Find where the given text appears and provide that cell's center as (x, y) coordinate. 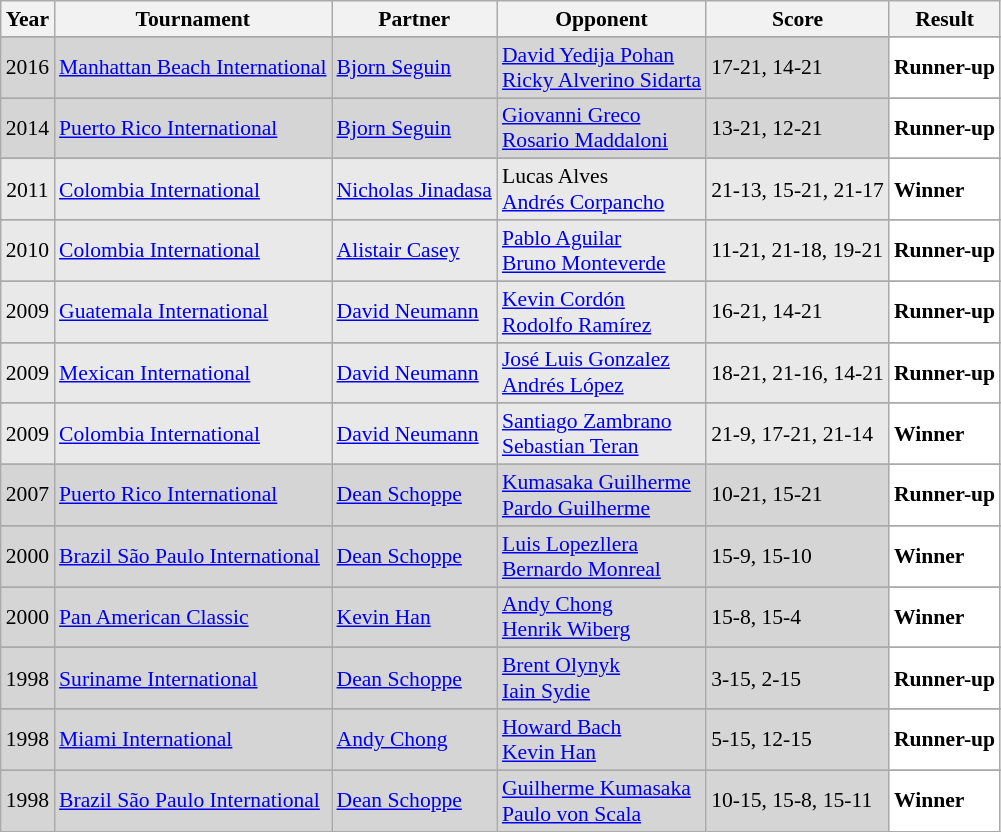
21-9, 17-21, 21-14 (798, 434)
Mexican International (192, 372)
16-21, 14-21 (798, 312)
2007 (28, 496)
José Luis Gonzalez Andrés López (602, 372)
Lucas Alves Andrés Corpancho (602, 190)
Opponent (602, 19)
18-21, 21-16, 14-21 (798, 372)
Partner (414, 19)
10-15, 15-8, 15-11 (798, 800)
13-21, 12-21 (798, 128)
2014 (28, 128)
Miami International (192, 740)
3-15, 2-15 (798, 678)
17-21, 14-21 (798, 68)
Howard Bach Kevin Han (602, 740)
Luis Lopezllera Bernardo Monreal (602, 556)
Pan American Classic (192, 618)
Guilherme Kumasaka Paulo von Scala (602, 800)
Pablo Aguilar Bruno Monteverde (602, 250)
Kevin Han (414, 618)
Santiago Zambrano Sebastian Teran (602, 434)
2010 (28, 250)
Kumasaka Guilherme Pardo Guilherme (602, 496)
Brent Olynyk Iain Sydie (602, 678)
David Yedija Pohan Ricky Alverino Sidarta (602, 68)
2011 (28, 190)
Giovanni Greco Rosario Maddaloni (602, 128)
15-9, 15-10 (798, 556)
5-15, 12-15 (798, 740)
Manhattan Beach International (192, 68)
Kevin Cordón Rodolfo Ramírez (602, 312)
21-13, 15-21, 21-17 (798, 190)
Alistair Casey (414, 250)
Guatemala International (192, 312)
Result (944, 19)
10-21, 15-21 (798, 496)
Nicholas Jinadasa (414, 190)
Year (28, 19)
Andy Chong (414, 740)
Suriname International (192, 678)
15-8, 15-4 (798, 618)
11-21, 21-18, 19-21 (798, 250)
Andy Chong Henrik Wiberg (602, 618)
Tournament (192, 19)
Score (798, 19)
2016 (28, 68)
